Search for the cell housing the specified text and yield its (x, y) center coordinate. 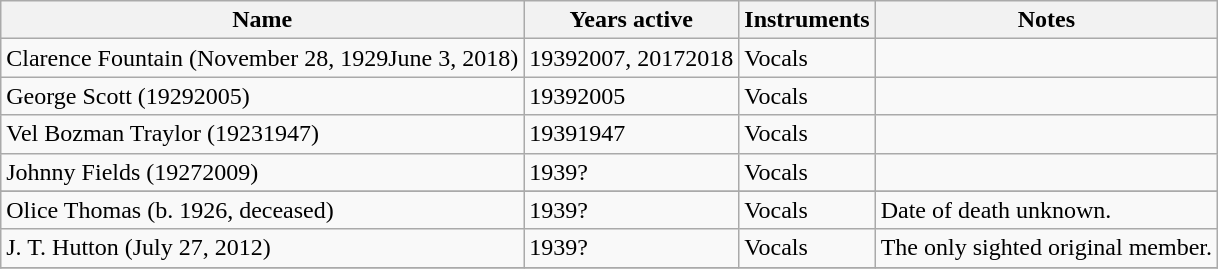
Johnny Fields (19272009) (262, 172)
George Scott (19292005) (262, 96)
19391947 (632, 134)
Instruments (807, 20)
The only sighted original member. (1046, 248)
Date of death unknown. (1046, 210)
Name (262, 20)
19392005 (632, 96)
Olice Thomas (b. 1926, deceased) (262, 210)
Clarence Fountain (November 28, 1929June 3, 2018) (262, 58)
Notes (1046, 20)
Years active (632, 20)
Vel Bozman Traylor (19231947) (262, 134)
19392007, 20172018 (632, 58)
J. T. Hutton (July 27, 2012) (262, 248)
